Detect which cell encompasses the target text, then output its (X, Y) center coordinate. 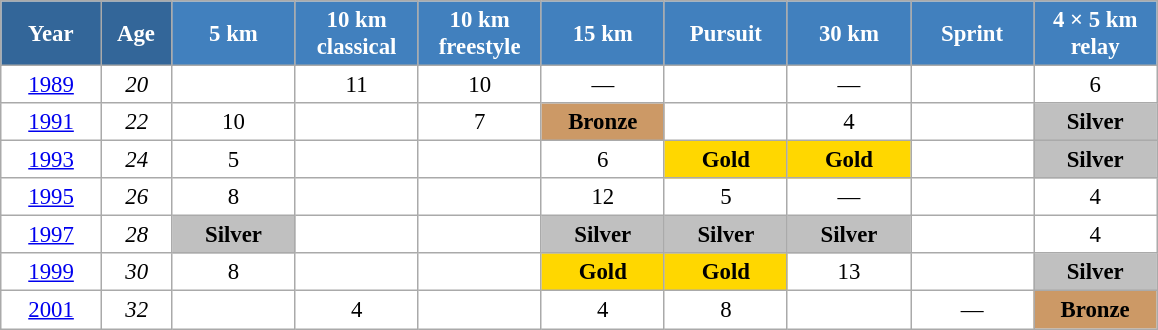
1993 (52, 160)
13 (848, 273)
4 × 5 km relay (1096, 34)
30 km (848, 34)
32 (136, 310)
22 (136, 122)
Sprint (972, 34)
30 (136, 273)
1995 (52, 197)
10 km freestyle (480, 34)
5 km (234, 34)
7 (480, 122)
2001 (52, 310)
20 (136, 85)
15 km (602, 34)
1991 (52, 122)
11 (356, 85)
Pursuit (726, 34)
Year (52, 34)
1989 (52, 85)
24 (136, 160)
12 (602, 197)
1999 (52, 273)
26 (136, 197)
10 km classical (356, 34)
28 (136, 235)
Age (136, 34)
1997 (52, 235)
